Capture the cell that displays the provided text and extract its (X, Y) central coordinate. 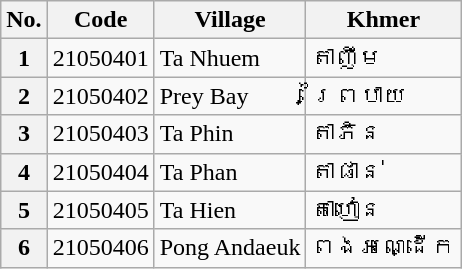
4 (24, 172)
Ta Phin (230, 134)
Ta Nhuem (230, 58)
21050404 (100, 172)
Ta Hien (230, 210)
No. (24, 20)
Ta Phan (230, 172)
6 (24, 248)
21050405 (100, 210)
1 (24, 58)
ព្រៃបាយ (384, 96)
21050401 (100, 58)
Pong Andaeuk (230, 248)
21050402 (100, 96)
3 (24, 134)
21050403 (100, 134)
ពងអណ្ដើក (384, 248)
21050406 (100, 248)
Village (230, 20)
តាភិន (384, 134)
Prey Bay (230, 96)
5 (24, 210)
តាហៀន (384, 210)
Khmer (384, 20)
Code (100, 20)
តាផាន់ (384, 172)
តាញឹម (384, 58)
2 (24, 96)
